Return the (x, y) coordinate for the center point of the cell that contains the specified text.  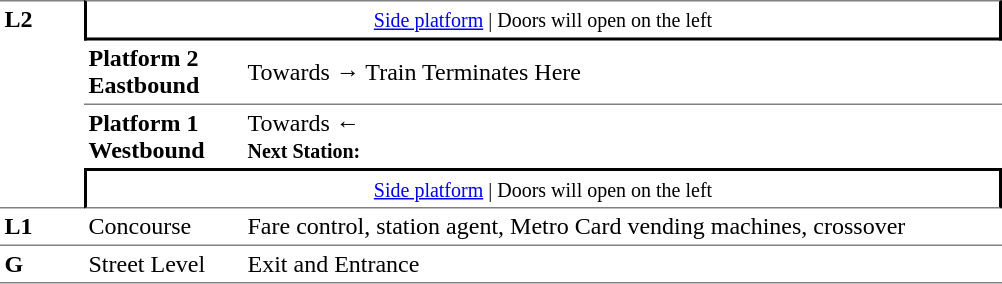
Towards → Train Terminates Here (622, 72)
Exit and Entrance (622, 264)
Fare control, station agent, Metro Card vending machines, crossover (622, 226)
G (42, 264)
Platform 1Westbound (164, 136)
L2 (42, 104)
L1 (42, 226)
Concourse (164, 226)
Platform 2Eastbound (164, 72)
Towards ← Next Station: (622, 136)
Street Level (164, 264)
